Find where the given text appears and provide that cell's center as [X, Y] coordinate. 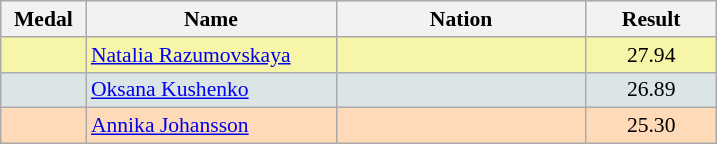
Annika Johansson [211, 126]
Name [211, 19]
Oksana Kushenko [211, 90]
25.30 [651, 126]
Nation [461, 19]
Natalia Razumovskaya [211, 55]
Medal [44, 19]
Result [651, 19]
26.89 [651, 90]
27.94 [651, 55]
